Return the [x, y] coordinate for the center point of the cell that contains the specified text.  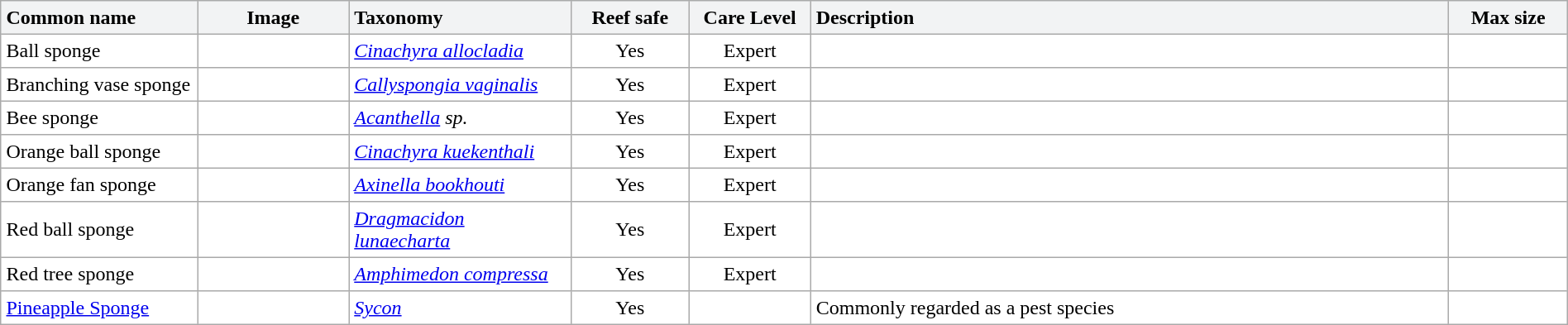
Cinachyra allocladia [460, 50]
Reef safe [630, 17]
Ball sponge [99, 50]
Red ball sponge [99, 230]
Bee sponge [99, 117]
Axinella bookhouti [460, 184]
Commonly regarded as a pest species [1130, 308]
Pineapple Sponge [99, 308]
Dragmacidon lunaecharta [460, 230]
Acanthella sp. [460, 117]
Orange ball sponge [99, 151]
Common name [99, 17]
Care Level [749, 17]
Image [273, 17]
Sycon [460, 308]
Cinachyra kuekenthali [460, 151]
Max size [1508, 17]
Taxonomy [460, 17]
Callyspongia vaginalis [460, 84]
Branching vase sponge [99, 84]
Red tree sponge [99, 274]
Amphimedon compressa [460, 274]
Description [1130, 17]
Orange fan sponge [99, 184]
